Find where the given text appears and provide that cell's center as (X, Y) coordinate. 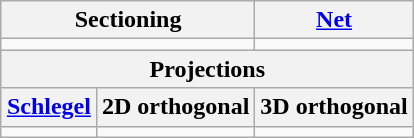
Projections (207, 69)
Schlegel (48, 107)
2D orthogonal (175, 107)
3D orthogonal (334, 107)
Sectioning (128, 20)
Net (334, 20)
